From the cell containing the given text, extract its center point as [x, y] coordinate. 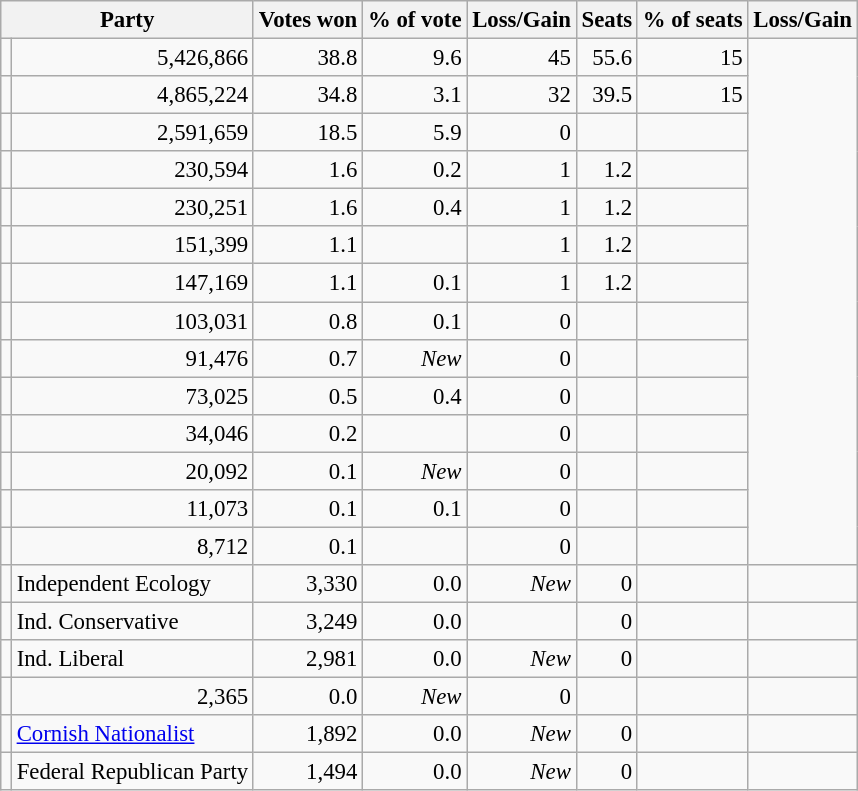
55.6 [606, 58]
% of vote [415, 20]
% of seats [692, 20]
Ind. Liberal [132, 659]
91,476 [132, 358]
Votes won [308, 20]
2,365 [132, 697]
11,073 [132, 509]
230,251 [132, 208]
151,399 [132, 245]
Ind. Conservative [132, 621]
2,591,659 [132, 133]
103,031 [132, 321]
Independent Ecology [132, 584]
8,712 [132, 546]
Federal Republican Party [132, 772]
3,330 [308, 584]
34,046 [132, 433]
0.8 [308, 321]
2,981 [308, 659]
0.7 [308, 358]
Seats [606, 20]
38.8 [308, 58]
3,249 [308, 621]
Cornish Nationalist [132, 734]
4,865,224 [132, 95]
39.5 [606, 95]
9.6 [415, 58]
18.5 [308, 133]
3.1 [415, 95]
147,169 [132, 283]
34.8 [308, 95]
73,025 [132, 396]
5.9 [415, 133]
1,494 [308, 772]
45 [522, 58]
Party [128, 20]
230,594 [132, 170]
20,092 [132, 471]
0.5 [308, 396]
5,426,866 [132, 58]
1,892 [308, 734]
32 [522, 95]
